Scan for the cell matching the given text and deliver its [X, Y] coordinate at center. 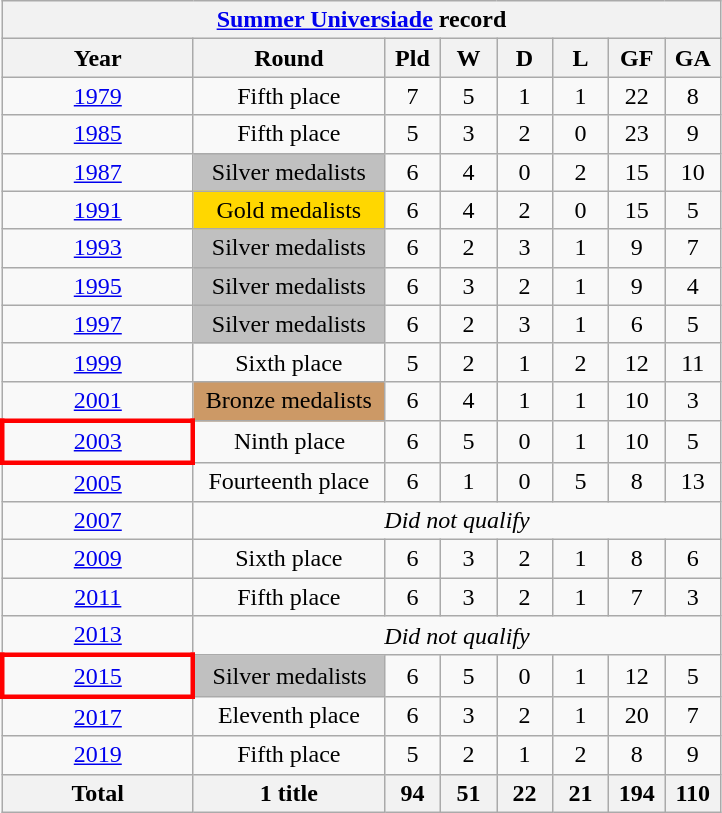
11 [693, 362]
Total [98, 793]
1997 [98, 324]
GF [637, 58]
Fourteenth place [288, 482]
2011 [98, 597]
2001 [98, 401]
Round [288, 58]
GA [693, 58]
2005 [98, 482]
1 title [288, 793]
Ninth place [288, 442]
94 [412, 793]
2013 [98, 636]
23 [637, 134]
21 [581, 793]
51 [468, 793]
D [524, 58]
194 [637, 793]
Summer Universiade record [361, 20]
W [468, 58]
110 [693, 793]
1979 [98, 96]
1985 [98, 134]
2017 [98, 716]
20 [637, 716]
1995 [98, 286]
2003 [98, 442]
L [581, 58]
13 [693, 482]
2019 [98, 755]
Eleventh place [288, 716]
2015 [98, 676]
1987 [98, 172]
2009 [98, 559]
Pld [412, 58]
2007 [98, 521]
Year [98, 58]
Bronze medalists [288, 401]
Gold medalists [288, 210]
1991 [98, 210]
1993 [98, 248]
1999 [98, 362]
